Capture the cell that displays the provided text and extract its (x, y) central coordinate. 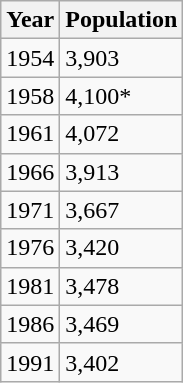
3,667 (122, 210)
3,913 (122, 172)
1981 (30, 286)
1954 (30, 58)
Year (30, 20)
Population (122, 20)
1986 (30, 324)
1958 (30, 96)
3,903 (122, 58)
1991 (30, 362)
1976 (30, 248)
3,469 (122, 324)
1966 (30, 172)
4,072 (122, 134)
4,100* (122, 96)
1971 (30, 210)
3,402 (122, 362)
1961 (30, 134)
3,420 (122, 248)
3,478 (122, 286)
